Output the (x, y) coordinate of the center of the cell containing the given text.  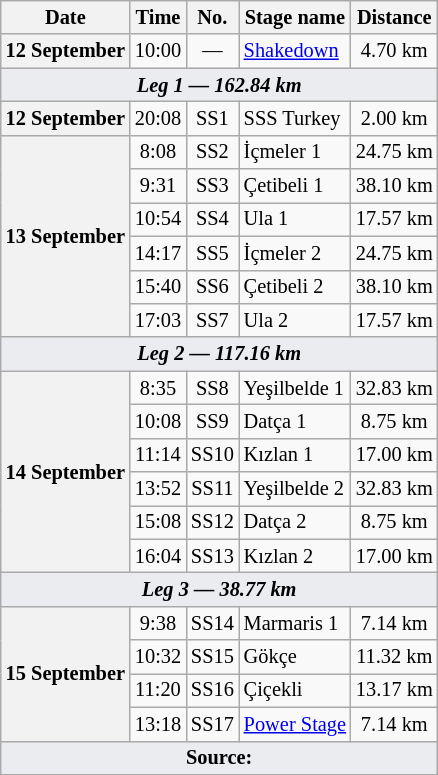
SS5 (212, 253)
SS3 (212, 186)
SSS Turkey (295, 118)
Çiçekli (295, 690)
8:35 (158, 388)
SS17 (212, 724)
SS4 (212, 219)
14:17 (158, 253)
13 September (66, 236)
14 September (66, 472)
13.17 km (394, 690)
Date (66, 17)
İçmeler 2 (295, 253)
17:03 (158, 320)
20:08 (158, 118)
No. (212, 17)
Ula 1 (295, 219)
SS12 (212, 522)
Shakedown (295, 51)
SS10 (212, 455)
Time (158, 17)
8:08 (158, 152)
SS7 (212, 320)
SS9 (212, 421)
Leg 2 — 117.16 km (220, 354)
SS14 (212, 623)
Çetibeli 2 (295, 287)
15 September (66, 674)
Power Stage (295, 724)
10:32 (158, 657)
SS16 (212, 690)
11.32 km (394, 657)
11:20 (158, 690)
— (212, 51)
10:08 (158, 421)
Kızlan 2 (295, 556)
Stage name (295, 17)
2.00 km (394, 118)
SS8 (212, 388)
11:14 (158, 455)
9:38 (158, 623)
Yeşilbelde 1 (295, 388)
10:54 (158, 219)
Datça 2 (295, 522)
SS11 (212, 489)
13:18 (158, 724)
SS2 (212, 152)
Çetibeli 1 (295, 186)
9:31 (158, 186)
4.70 km (394, 51)
Distance (394, 17)
Datça 1 (295, 421)
SS13 (212, 556)
Source: (220, 758)
10:00 (158, 51)
15:08 (158, 522)
SS15 (212, 657)
16:04 (158, 556)
Leg 1 — 162.84 km (220, 85)
Leg 3 — 38.77 km (220, 589)
13:52 (158, 489)
SS1 (212, 118)
İçmeler 1 (295, 152)
Kızlan 1 (295, 455)
SS6 (212, 287)
Marmaris 1 (295, 623)
Ula 2 (295, 320)
15:40 (158, 287)
Yeşilbelde 2 (295, 489)
Gökçe (295, 657)
